Output the (X, Y) coordinate of the center of the cell containing the given text.  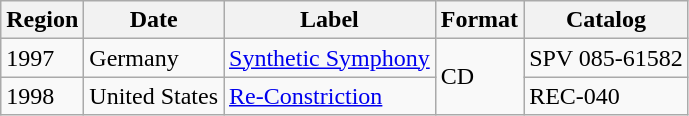
Region (42, 20)
Catalog (606, 20)
Re-Constriction (330, 96)
United States (154, 96)
1998 (42, 96)
SPV 085-61582 (606, 58)
Date (154, 20)
Germany (154, 58)
CD (479, 77)
Synthetic Symphony (330, 58)
1997 (42, 58)
Label (330, 20)
Format (479, 20)
REC-040 (606, 96)
